For the text-containing cell, return its midpoint in (X, Y) coordinate format. 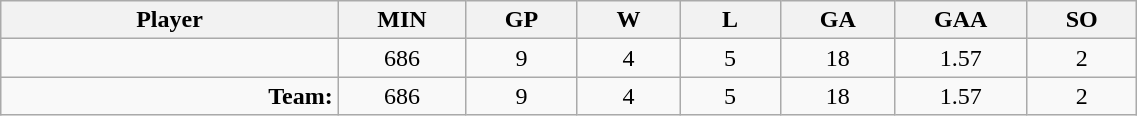
GAA (961, 20)
W (628, 20)
MIN (402, 20)
GP (522, 20)
SO (1081, 20)
GA (838, 20)
L (730, 20)
Team: (170, 96)
Player (170, 20)
